Determine the (x, y) coordinate at the center of the cell enclosing the given text.  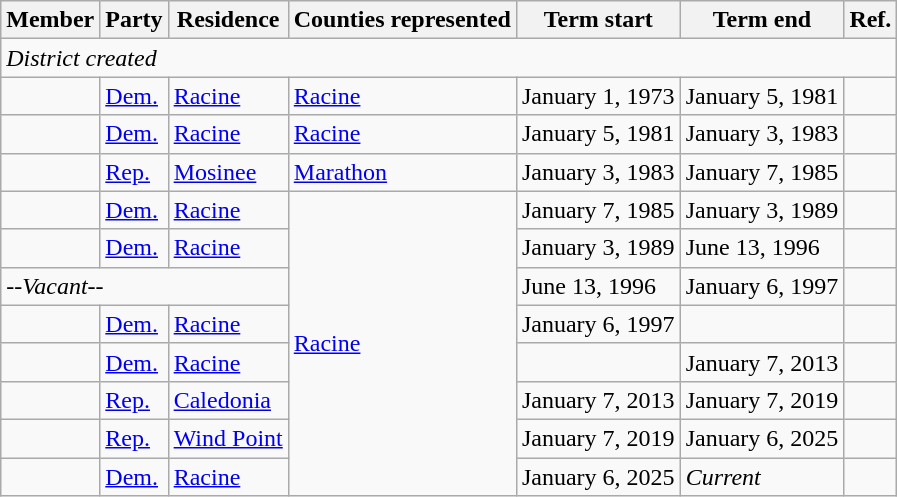
Caledonia (228, 400)
January 1, 1973 (598, 96)
Mosinee (228, 172)
Marathon (402, 172)
Term start (598, 20)
Ref. (870, 20)
--Vacant-- (145, 286)
Wind Point (228, 438)
Term end (762, 20)
District created (449, 58)
Party (134, 20)
Counties represented (402, 20)
Current (762, 477)
Member (50, 20)
Residence (228, 20)
